Find where the given text appears and provide that cell's center as [x, y] coordinate. 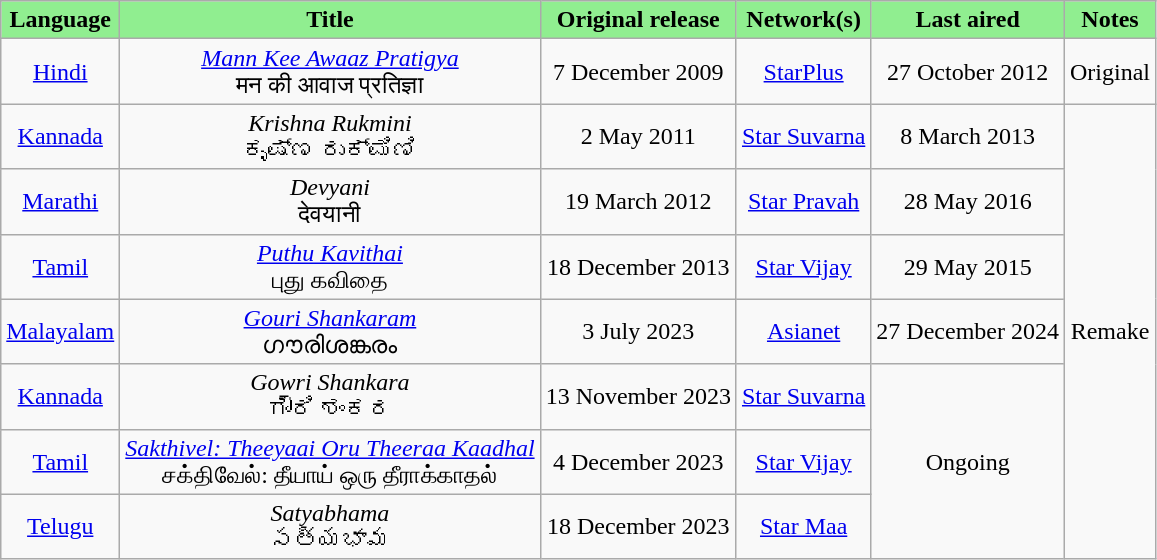
Asianet [803, 332]
Gowri Shankara ಗೌರಿ ಶಂಕರ [330, 396]
Language [60, 20]
27 October 2012 [968, 72]
Star Pravah [803, 202]
Network(s) [803, 20]
Satyabhama సత్యభామ [330, 526]
27 December 2024 [968, 332]
19 March 2012 [638, 202]
Title [330, 20]
Ongoing [968, 462]
Original release [638, 20]
2 May 2011 [638, 136]
13 November 2023 [638, 396]
8 March 2013 [968, 136]
Marathi [60, 202]
4 December 2023 [638, 462]
Star Maa [803, 526]
7 December 2009 [638, 72]
Gouri Shankaram ഗൗരിശങ്കരം [330, 332]
Malayalam [60, 332]
Remake [1110, 332]
Sakthivel: Theeyaai Oru Theeraa Kaadhal சக்திவேல்: தீயாய் ஒரு தீராக்காதல் [330, 462]
18 December 2013 [638, 266]
29 May 2015 [968, 266]
StarPlus [803, 72]
Hindi [60, 72]
Notes [1110, 20]
Original [1110, 72]
28 May 2016 [968, 202]
3 July 2023 [638, 332]
18 December 2023 [638, 526]
Telugu [60, 526]
Puthu Kavithai புது கவிதை [330, 266]
Mann Kee Awaaz Pratigya मन की आवाज प्रतिज्ञा [330, 72]
Last aired [968, 20]
Krishna Rukmini ಕೃಷ್ಣ ರುಕ್ಮಿಣಿ [330, 136]
Devyani देवयानी [330, 202]
